Return [x, y] of the center of cell containing provided text 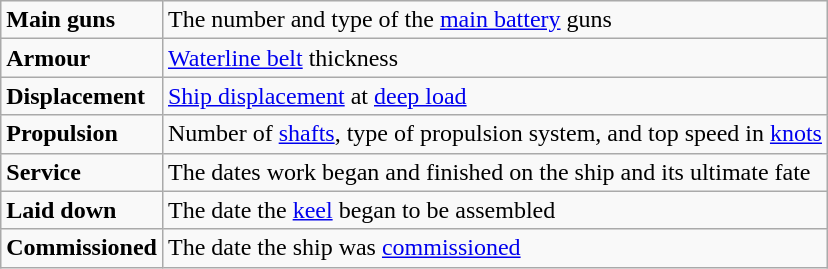
Number of shafts, type of propulsion system, and top speed in knots [494, 134]
The date the ship was commissioned [494, 248]
Ship displacement at deep load [494, 96]
Laid down [82, 210]
Commissioned [82, 248]
The date the keel began to be assembled [494, 210]
Service [82, 172]
Displacement [82, 96]
Waterline belt thickness [494, 58]
Main guns [82, 20]
The dates work began and finished on the ship and its ultimate fate [494, 172]
The number and type of the main battery guns [494, 20]
Armour [82, 58]
Propulsion [82, 134]
